For the text-containing cell, return its midpoint in (X, Y) coordinate format. 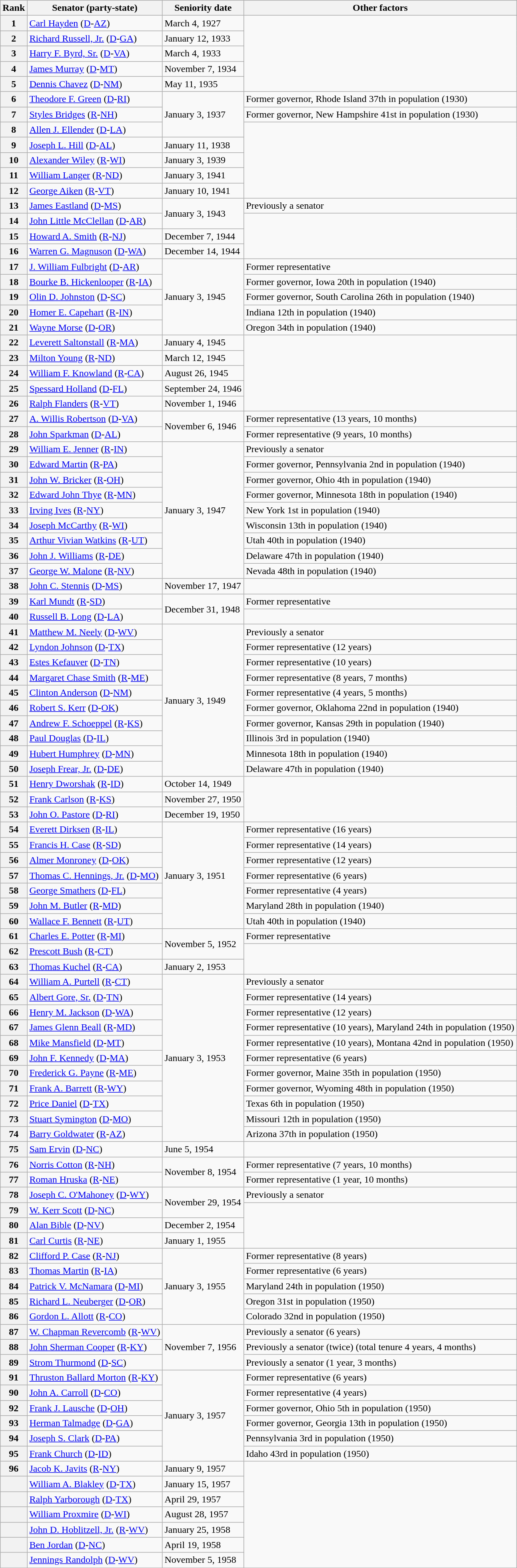
7 (14, 114)
59 (14, 906)
Former governor, Rhode Island 37th in population (1930) (380, 99)
58 (14, 890)
Charles E. Potter (R-MI) (95, 936)
Thruston Ballard Morton (R-KY) (95, 1377)
Robert S. Kerr (D-OK) (95, 708)
27 (14, 419)
93 (14, 1423)
Allen J. Ellender (D-LA) (95, 130)
Wayne Morse (D-OR) (95, 327)
John F. Kennedy (D-MA) (95, 1058)
66 (14, 1012)
88 (14, 1347)
12 (14, 191)
Carl Curtis (R-NE) (95, 1241)
November 27, 1950 (203, 799)
78 (14, 1195)
January 9, 1957 (203, 1469)
2 (14, 38)
January 12, 1933 (203, 38)
41 (14, 632)
Former representative (1 year, 10 months) (380, 1180)
Thomas Martin (R-IA) (95, 1271)
Former governor, Ohio 4th in population (1940) (380, 480)
96 (14, 1469)
January 3, 1953 (203, 1058)
November 8, 1954 (203, 1172)
33 (14, 510)
Former representative (10 years) (380, 662)
Joseph S. Clark (D-PA) (95, 1438)
17 (14, 267)
Francis H. Case (R-SD) (95, 845)
Estes Kefauver (D-TN) (95, 662)
William Proxmire (D-WI) (95, 1514)
Richard L. Neuberger (D-OR) (95, 1301)
Former governor, Kansas 29th in population (1940) (380, 723)
Milton Young (R-ND) (95, 358)
64 (14, 982)
30 (14, 465)
George W. Malone (R-NV) (95, 571)
Howard A. Smith (R-NJ) (95, 236)
56 (14, 860)
Former representative (8 years, 7 months) (380, 678)
June 5, 1954 (203, 1149)
January 25, 1958 (203, 1530)
Thomas Kuchel (R-CA) (95, 967)
January 3, 1939 (203, 160)
13 (14, 206)
25 (14, 388)
William A. Purtell (R-CT) (95, 982)
3 (14, 54)
84 (14, 1286)
60 (14, 921)
Frank Church (D-ID) (95, 1454)
4 (14, 69)
Previously a senator (1 year, 3 months) (380, 1362)
22 (14, 343)
1 (14, 23)
January 3, 1955 (203, 1286)
March 12, 1945 (203, 358)
48 (14, 738)
November 1, 1946 (203, 403)
54 (14, 830)
36 (14, 556)
Former governor, New Hampshire 41st in population (1930) (380, 114)
January 4, 1945 (203, 343)
Idaho 43rd in population (1950) (380, 1454)
November 6, 1946 (203, 426)
December 19, 1950 (203, 814)
William A. Blakley (D-TX) (95, 1484)
November 17, 1947 (203, 586)
Joseph C. O'Mahoney (D-WY) (95, 1195)
20 (14, 312)
January 10, 1941 (203, 191)
28 (14, 434)
55 (14, 845)
Richard Russell, Jr. (D-GA) (95, 38)
Frank J. Lausche (D-OH) (95, 1408)
Clifford P. Case (R-NJ) (95, 1256)
44 (14, 678)
Arthur Vivian Watkins (R-UT) (95, 541)
Olin D. Johnston (D-SC) (95, 297)
A. Willis Robertson (D-VA) (95, 419)
Andrew F. Schoeppel (R-KS) (95, 723)
9 (14, 145)
82 (14, 1256)
Margaret Chase Smith (R-ME) (95, 678)
62 (14, 952)
Wisconsin 13th in population (1940) (380, 525)
Sam Ervin (D-NC) (95, 1149)
Frank Carlson (R-KS) (95, 799)
Arizona 37th in population (1950) (380, 1134)
67 (14, 1027)
Stuart Symington (D-MO) (95, 1119)
Alexander Wiley (R-WI) (95, 160)
Former representative (10 years), Maryland 24th in population (1950) (380, 1027)
6 (14, 99)
Edward John Thye (R-MN) (95, 495)
Former governor, Oklahoma 22nd in population (1940) (380, 708)
Rank (14, 8)
Former representative (7 years, 10 months) (380, 1165)
William E. Jenner (R-IN) (95, 449)
Herman Talmadge (D-GA) (95, 1423)
Former representative (10 years), Montana 42nd in population (1950) (380, 1043)
John C. Stennis (D-MS) (95, 586)
Maryland 24th in population (1950) (380, 1286)
61 (14, 936)
January 3, 1947 (203, 510)
87 (14, 1332)
68 (14, 1043)
Theodore F. Green (D-RI) (95, 99)
49 (14, 754)
John M. Butler (R-MD) (95, 906)
69 (14, 1058)
John D. Hoblitzell, Jr. (R-WV) (95, 1530)
86 (14, 1317)
Colorado 32nd in population (1950) (380, 1317)
John Sparkman (D-AL) (95, 434)
70 (14, 1073)
53 (14, 814)
Barry Goldwater (R-AZ) (95, 1134)
Hubert Humphrey (D-MN) (95, 754)
42 (14, 647)
John J. Williams (R-DE) (95, 556)
Former governor, Pennsylvania 2nd in population (1940) (380, 465)
Senator (party-state) (95, 8)
Everett Dirksen (R-IL) (95, 830)
Pennsylvania 3rd in population (1950) (380, 1438)
Former representative (8 years) (380, 1256)
34 (14, 525)
April 19, 1958 (203, 1545)
Oregon 31st in population (1950) (380, 1301)
65 (14, 997)
January 2, 1953 (203, 967)
January 11, 1938 (203, 145)
Former governor, Wyoming 48th in population (1950) (380, 1088)
52 (14, 799)
December 31, 1948 (203, 609)
Indiana 12th in population (1940) (380, 312)
51 (14, 784)
Leverett Saltonstall (R-MA) (95, 343)
90 (14, 1392)
Prescott Bush (R-CT) (95, 952)
92 (14, 1408)
Illinois 3rd in population (1940) (380, 738)
Roman Hruska (R-NE) (95, 1180)
95 (14, 1454)
January 1, 1955 (203, 1241)
Harry F. Byrd, Sr. (D-VA) (95, 54)
November 7, 1956 (203, 1347)
Jennings Randolph (D-WV) (95, 1560)
John O. Pastore (D-RI) (95, 814)
8 (14, 130)
Minnesota 18th in population (1940) (380, 754)
Mike Mansfield (D-MT) (95, 1043)
October 14, 1949 (203, 784)
26 (14, 403)
W. Kerr Scott (D-NC) (95, 1210)
Former representative (13 years, 10 months) (380, 419)
Former governor, Georgia 13th in population (1950) (380, 1423)
Gordon L. Allott (R-CO) (95, 1317)
83 (14, 1271)
71 (14, 1088)
Karl Mundt (R-SD) (95, 601)
January 3, 1957 (203, 1415)
Patrick V. McNamara (D-MI) (95, 1286)
15 (14, 236)
11 (14, 175)
5 (14, 84)
November 5, 1958 (203, 1560)
23 (14, 358)
89 (14, 1362)
J. William Fulbright (D-AR) (95, 267)
Henry M. Jackson (D-WA) (95, 1012)
24 (14, 373)
75 (14, 1149)
Former governor, Ohio 5th in population (1950) (380, 1408)
16 (14, 251)
Former governor, Minnesota 18th in population (1940) (380, 495)
James Murray (D-MT) (95, 69)
January 3, 1943 (203, 213)
Seniority date (203, 8)
Matthew M. Neely (D-WV) (95, 632)
Price Daniel (D-TX) (95, 1103)
Frederick G. Payne (R-ME) (95, 1073)
Bourke B. Hickenlooper (R-IA) (95, 282)
George Smathers (D-FL) (95, 890)
Nevada 48th in population (1940) (380, 571)
Joseph Frear, Jr. (D-DE) (95, 769)
August 28, 1957 (203, 1514)
Other factors (380, 8)
Albert Gore, Sr. (D-TN) (95, 997)
Previously a senator (6 years) (380, 1332)
January 3, 1945 (203, 297)
Ralph Flanders (R-VT) (95, 403)
January 3, 1941 (203, 175)
September 24, 1946 (203, 388)
Lyndon Johnson (D-TX) (95, 647)
Joseph McCarthy (R-WI) (95, 525)
January 3, 1951 (203, 875)
39 (14, 601)
John Sherman Cooper (R-KY) (95, 1347)
William Langer (R-ND) (95, 175)
Maryland 28th in population (1940) (380, 906)
March 4, 1927 (203, 23)
John A. Carroll (D-CO) (95, 1392)
63 (14, 967)
John W. Bricker (R-OH) (95, 480)
December 7, 1944 (203, 236)
18 (14, 282)
James Eastland (D-MS) (95, 206)
10 (14, 160)
Styles Bridges (R-NH) (95, 114)
73 (14, 1119)
19 (14, 297)
William F. Knowland (R-CA) (95, 373)
November 5, 1952 (203, 944)
Former governor, Maine 35th in population (1950) (380, 1073)
James Glenn Beall (R-MD) (95, 1027)
45 (14, 693)
Carl Hayden (D-AZ) (95, 23)
Strom Thurmond (D-SC) (95, 1362)
Wallace F. Bennett (R-UT) (95, 921)
Dennis Chavez (D-NM) (95, 84)
Henry Dworshak (R-ID) (95, 784)
38 (14, 586)
August 26, 1945 (203, 373)
W. Chapman Revercomb (R-WV) (95, 1332)
November 7, 1934 (203, 69)
January 3, 1949 (203, 700)
March 4, 1933 (203, 54)
John Little McClellan (D-AR) (95, 221)
32 (14, 495)
46 (14, 708)
December 2, 1954 (203, 1225)
November 29, 1954 (203, 1203)
Former representative (16 years) (380, 830)
New York 1st in population (1940) (380, 510)
40 (14, 616)
31 (14, 480)
Ralph Yarborough (D-TX) (95, 1499)
80 (14, 1225)
April 29, 1957 (203, 1499)
76 (14, 1165)
35 (14, 541)
January 15, 1957 (203, 1484)
14 (14, 221)
Paul Douglas (D-IL) (95, 738)
Jacob K. Javits (R-NY) (95, 1469)
Former governor, Iowa 20th in population (1940) (380, 282)
21 (14, 327)
Missouri 12th in population (1950) (380, 1119)
85 (14, 1301)
94 (14, 1438)
Former representative (4 years, 5 months) (380, 693)
91 (14, 1377)
Former representative (9 years, 10 months) (380, 434)
50 (14, 769)
Joseph L. Hill (D-AL) (95, 145)
43 (14, 662)
57 (14, 875)
77 (14, 1180)
Norris Cotton (R-NH) (95, 1165)
December 14, 1944 (203, 251)
Ben Jordan (D-NC) (95, 1545)
Texas 6th in population (1950) (380, 1103)
Oregon 34th in population (1940) (380, 327)
Former governor, South Carolina 26th in population (1940) (380, 297)
81 (14, 1241)
Russell B. Long (D-LA) (95, 616)
Thomas C. Hennings, Jr. (D-MO) (95, 875)
29 (14, 449)
Previously a senator (twice) (total tenure 4 years, 4 months) (380, 1347)
Clinton Anderson (D-NM) (95, 693)
Edward Martin (R-PA) (95, 465)
37 (14, 571)
May 11, 1935 (203, 84)
January 3, 1937 (203, 114)
Homer E. Capehart (R-IN) (95, 312)
Warren G. Magnuson (D-WA) (95, 251)
79 (14, 1210)
George Aiken (R-VT) (95, 191)
74 (14, 1134)
Irving Ives (R-NY) (95, 510)
Spessard Holland (D-FL) (95, 388)
72 (14, 1103)
Frank A. Barrett (R-WY) (95, 1088)
47 (14, 723)
Almer Monroney (D-OK) (95, 860)
Alan Bible (D-NV) (95, 1225)
